Return the [X, Y] coordinate for the center point of the cell that contains the specified text.  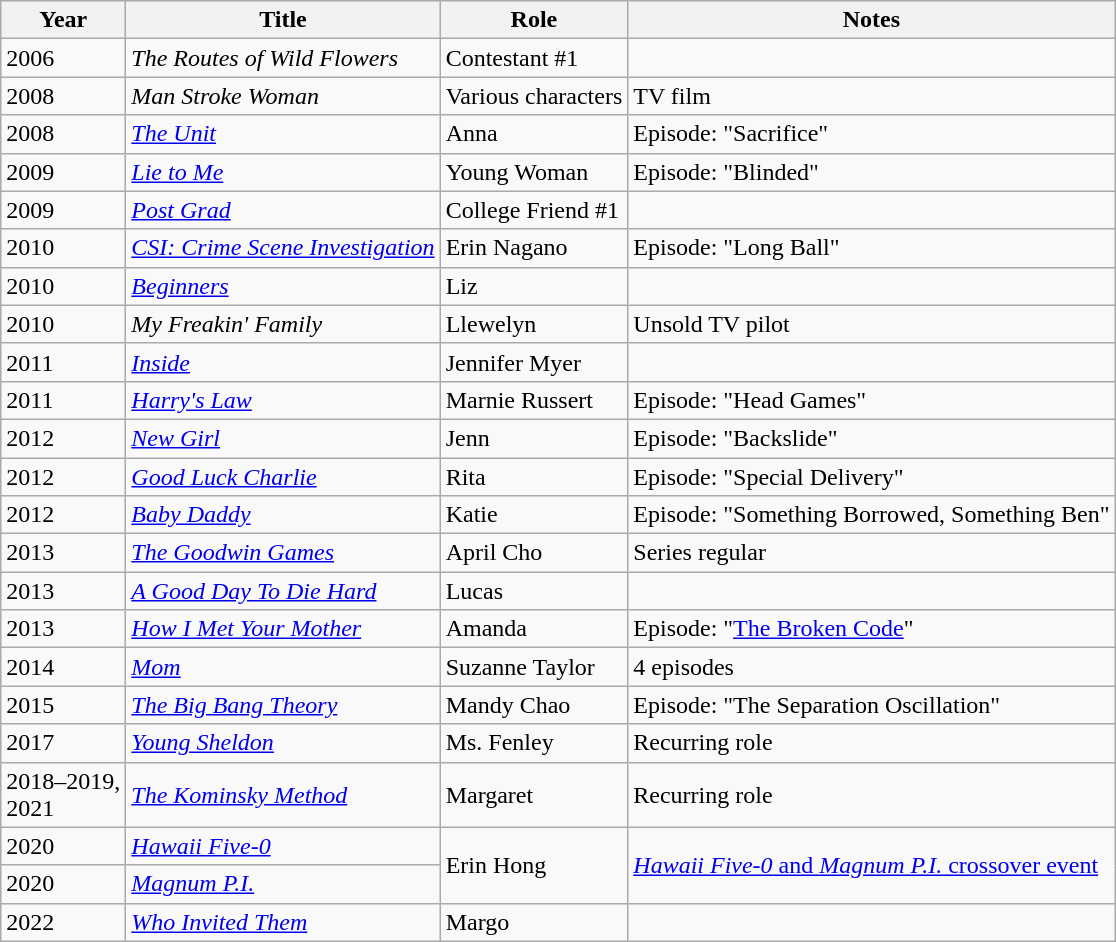
Mandy Chao [534, 705]
Episode: "Something Borrowed, Something Ben" [872, 515]
Inside [283, 362]
Episode: "Head Games" [872, 400]
My Freakin' Family [283, 324]
2015 [64, 705]
Good Luck Charlie [283, 477]
April Cho [534, 553]
Series regular [872, 553]
Jenn [534, 438]
Episode: "Long Ball" [872, 248]
Title [283, 20]
Lucas [534, 591]
Lie to Me [283, 172]
How I Met Your Mother [283, 629]
2006 [64, 58]
2022 [64, 922]
Liz [534, 286]
Episode: "Backslide" [872, 438]
Baby Daddy [283, 515]
CSI: Crime Scene Investigation [283, 248]
Episode: "The Separation Oscillation" [872, 705]
A Good Day To Die Hard [283, 591]
Unsold TV pilot [872, 324]
2017 [64, 743]
The Kominsky Method [283, 794]
4 episodes [872, 667]
Beginners [283, 286]
Contestant #1 [534, 58]
Rita [534, 477]
Episode: "Sacrifice" [872, 134]
Amanda [534, 629]
Anna [534, 134]
Who Invited Them [283, 922]
Hawaii Five-0 [283, 846]
2018–2019,2021 [64, 794]
Episode: "Special Delivery" [872, 477]
Post Grad [283, 210]
Various characters [534, 96]
Young Woman [534, 172]
Episode: "The Broken Code" [872, 629]
Margaret [534, 794]
Young Sheldon [283, 743]
Harry's Law [283, 400]
Episode: "Blinded" [872, 172]
Suzanne Taylor [534, 667]
Erin Hong [534, 865]
The Routes of Wild Flowers [283, 58]
Man Stroke Woman [283, 96]
Magnum P.I. [283, 884]
Notes [872, 20]
The Goodwin Games [283, 553]
Llewelyn [534, 324]
Ms. Fenley [534, 743]
Jennifer Myer [534, 362]
Marnie Russert [534, 400]
New Girl [283, 438]
Katie [534, 515]
2014 [64, 667]
Margo [534, 922]
Role [534, 20]
The Unit [283, 134]
Hawaii Five-0 and Magnum P.I. crossover event [872, 865]
TV film [872, 96]
College Friend #1 [534, 210]
Erin Nagano [534, 248]
Year [64, 20]
Mom [283, 667]
The Big Bang Theory [283, 705]
